Pinpoint the cell where the given text exists, returning its [X, Y] midpoint coordinate. 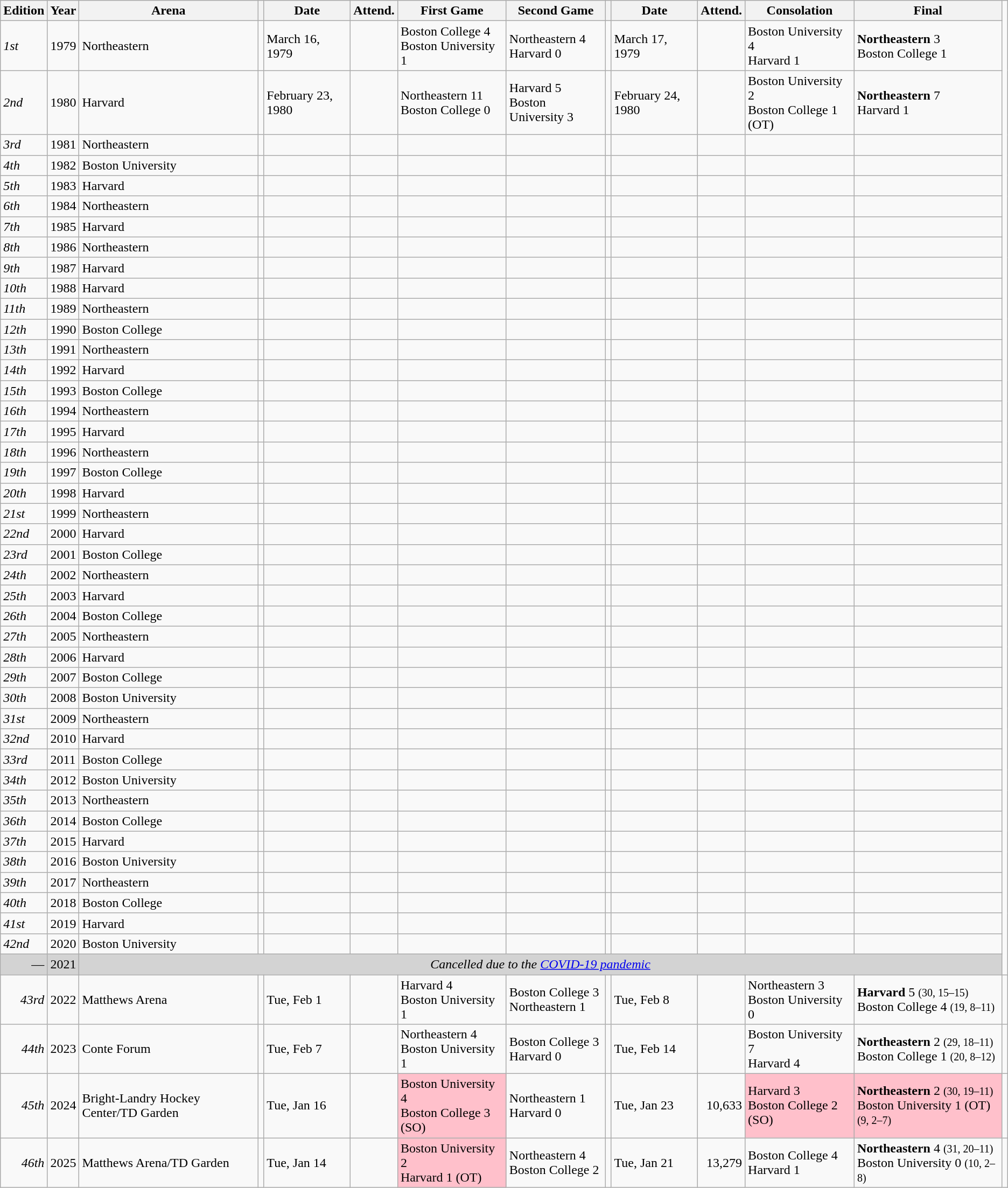
Tue, Feb 7 [307, 1049]
18th [24, 452]
46th [24, 1163]
23rd [24, 554]
Northeastern 2 (30, 19–11)Boston University 1 (OT) (9, 2–7) [928, 1106]
Northeastern 3Boston University 0 [800, 999]
Matthews Arena [169, 999]
Conte Forum [169, 1049]
42nd [24, 944]
8th [24, 247]
1983 [64, 186]
1984 [64, 206]
1988 [64, 288]
Northeastern 7Harvard 1 [928, 102]
31st [24, 719]
Harvard 5Boston University 3 [556, 102]
Tue, Feb 8 [655, 999]
Consolation [800, 11]
Boston College 3Northeastern 1 [556, 999]
2017 [64, 882]
2019 [64, 923]
Tue, Jan 23 [655, 1106]
Year [64, 11]
1996 [64, 452]
13th [24, 350]
2016 [64, 862]
2013 [64, 800]
Tue, Jan 16 [307, 1106]
2nd [24, 102]
2025 [64, 1163]
Northeastern 1Harvard 0 [556, 1106]
1986 [64, 247]
1980 [64, 102]
11th [24, 308]
Northeastern 11Boston College 0 [452, 102]
16th [24, 411]
1993 [64, 391]
26th [24, 616]
1990 [64, 329]
― [24, 964]
1989 [64, 308]
Boston University 2Boston College 1 (OT) [800, 102]
14th [24, 370]
1982 [64, 165]
9th [24, 268]
2024 [64, 1106]
1991 [64, 350]
22nd [24, 534]
30th [24, 698]
Cancelled due to the COVID-19 pandemic [541, 964]
1998 [64, 493]
38th [24, 862]
Northeastern 2 (29, 18–11)Boston College 1 (20, 8–12) [928, 1049]
1992 [64, 370]
6th [24, 206]
Bright-Landry Hockey Center/TD Garden [169, 1106]
21st [24, 514]
2012 [64, 780]
2018 [64, 903]
Northeastern 4Boston College 2 [556, 1163]
2002 [64, 575]
Northeastern 3Boston College 1 [928, 46]
36th [24, 821]
February 23, 1980 [307, 102]
Boston University 4Harvard 1 [800, 46]
27th [24, 636]
Boston College 4Harvard 1 [800, 1163]
1979 [64, 46]
17th [24, 432]
15th [24, 391]
1997 [64, 473]
1994 [64, 411]
10,633 [722, 1106]
1st [24, 46]
2020 [64, 944]
37th [24, 841]
2014 [64, 821]
40th [24, 903]
44th [24, 1049]
Harvard 4Boston University 1 [452, 999]
Final [928, 11]
2001 [64, 554]
2015 [64, 841]
35th [24, 800]
Tue, Jan 14 [307, 1163]
Boston University 7Harvard 4 [800, 1049]
Northeastern 4Harvard 0 [556, 46]
Northeastern 4Boston University 1 [452, 1049]
Harvard 5 (30, 15–15)Boston College 4 (19, 8–11) [928, 999]
2007 [64, 678]
1981 [64, 145]
12th [24, 329]
7th [24, 227]
2004 [64, 616]
Tue, Feb 14 [655, 1049]
1985 [64, 227]
March 16, 1979 [307, 46]
First Game [452, 11]
Arena [169, 11]
Boston College 4Boston University 1 [452, 46]
3rd [24, 145]
2006 [64, 657]
24th [24, 575]
45th [24, 1106]
29th [24, 678]
2005 [64, 636]
Tue, Jan 21 [655, 1163]
2022 [64, 999]
2011 [64, 760]
1995 [64, 432]
43rd [24, 999]
Harvard 3Boston College 2 (SO) [800, 1106]
2003 [64, 595]
10th [24, 288]
Matthews Arena/TD Garden [169, 1163]
2000 [64, 534]
1999 [64, 514]
25th [24, 595]
Northeastern 4 (31, 20–11)Boston University 0 (10, 2–8) [928, 1163]
2021 [64, 964]
5th [24, 186]
2009 [64, 719]
39th [24, 882]
February 24, 1980 [655, 102]
2010 [64, 739]
1987 [64, 268]
34th [24, 780]
Edition [24, 11]
March 17, 1979 [655, 46]
33rd [24, 760]
2008 [64, 698]
Second Game [556, 11]
2023 [64, 1049]
Tue, Feb 1 [307, 999]
Boston University 4Boston College 3 (SO) [452, 1106]
19th [24, 473]
Boston College 3Harvard 0 [556, 1049]
32nd [24, 739]
4th [24, 165]
41st [24, 923]
28th [24, 657]
20th [24, 493]
13,279 [722, 1163]
Boston University 2Harvard 1 (OT) [452, 1163]
